Search for the cell housing the specified text and yield its [X, Y] center coordinate. 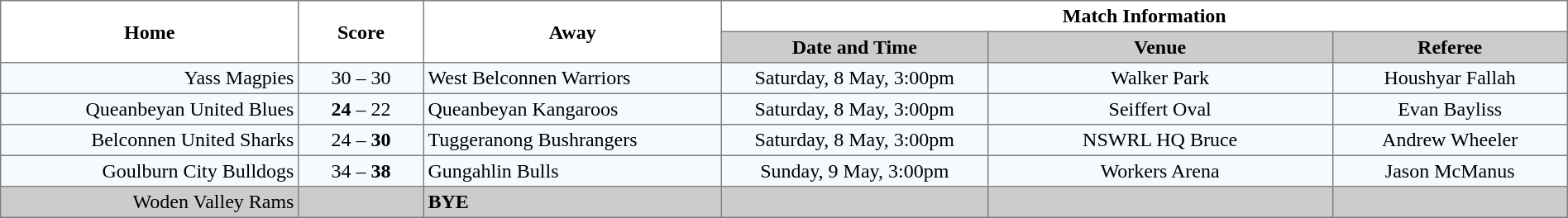
Houshyar Fallah [1450, 78]
Sunday, 9 May, 3:00pm [854, 171]
BYE [572, 202]
NSWRL HQ Bruce [1159, 140]
24 – 30 [361, 140]
Workers Arena [1159, 171]
Gungahlin Bulls [572, 171]
Walker Park [1159, 78]
Evan Bayliss [1450, 109]
Date and Time [854, 47]
Andrew Wheeler [1450, 140]
Belconnen United Sharks [150, 140]
30 – 30 [361, 78]
34 – 38 [361, 171]
Woden Valley Rams [150, 202]
Queanbeyan United Blues [150, 109]
Queanbeyan Kangaroos [572, 109]
24 – 22 [361, 109]
Tuggeranong Bushrangers [572, 140]
Away [572, 31]
Venue [1159, 47]
Yass Magpies [150, 78]
Match Information [1145, 17]
Score [361, 31]
Seiffert Oval [1159, 109]
Goulburn City Bulldogs [150, 171]
Referee [1450, 47]
Home [150, 31]
West Belconnen Warriors [572, 78]
Jason McManus [1450, 171]
